Locate the cell with the specified text and output its (X, Y) center coordinate. 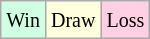
Draw (72, 20)
Win (24, 20)
Loss (126, 20)
